Identify which cell holds the provided text, then report its [x, y] central coordinate. 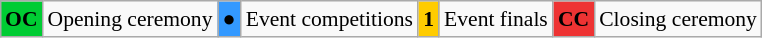
CC [574, 19]
Closing ceremony [678, 19]
OC [22, 19]
Event finals [496, 19]
● [230, 19]
Opening ceremony [130, 19]
Event competitions [330, 19]
1 [428, 19]
